Pinpoint the cell where the given text exists, returning its (x, y) midpoint coordinate. 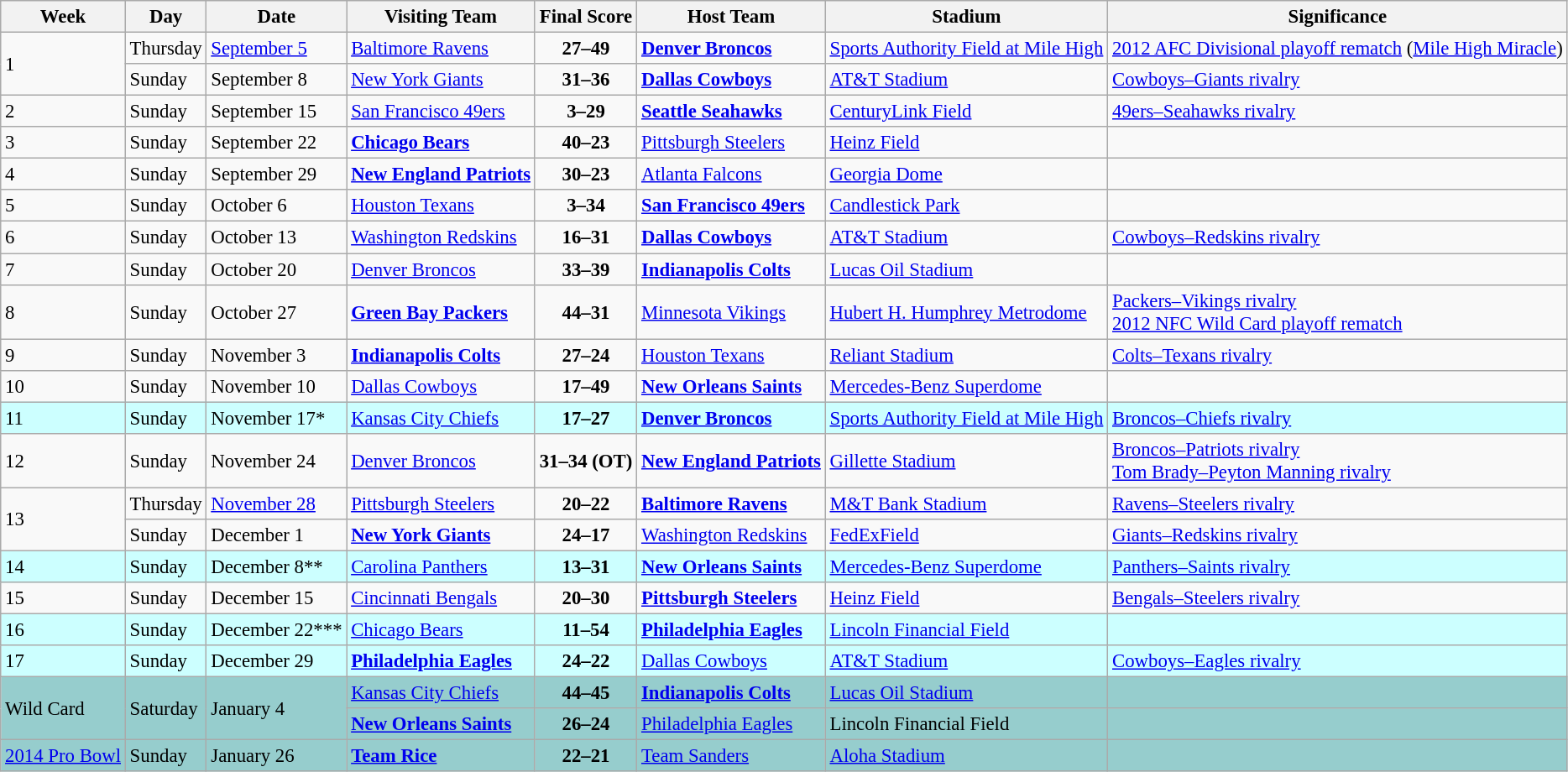
12 (64, 462)
3–34 (586, 206)
December 29 (277, 661)
Cowboys–Eagles rivalry (1338, 661)
20–22 (586, 503)
11–54 (586, 630)
Cincinnati Bengals (442, 598)
Week (64, 17)
Stadium (967, 17)
24–17 (586, 535)
October 13 (277, 237)
Colts–Texans rivalry (1338, 355)
M&T Bank Stadium (967, 503)
30–23 (586, 175)
5 (64, 206)
November 28 (277, 503)
13 (64, 519)
December 15 (277, 598)
Cowboys–Giants rivalry (1338, 80)
November 10 (277, 386)
Cowboys–Redskins rivalry (1338, 237)
3 (64, 143)
Broncos–Patriots rivalryTom Brady–Peyton Manning rivalry (1338, 462)
Minnesota Vikings (732, 312)
November 24 (277, 462)
Packers–Vikings rivalry2012 NFC Wild Card playoff rematch (1338, 312)
December 8** (277, 566)
31–36 (586, 80)
January 4 (277, 708)
17 (64, 661)
2012 AFC Divisional playoff rematch (Mile High Miracle) (1338, 49)
Wild Card (64, 708)
20–30 (586, 598)
11 (64, 418)
2014 Pro Bowl (64, 756)
Atlanta Falcons (732, 175)
Visiting Team (442, 17)
November 17* (277, 418)
3–29 (586, 112)
14 (64, 566)
Date (277, 17)
October 20 (277, 269)
31–34 (OT) (586, 462)
44–45 (586, 693)
10 (64, 386)
Seattle Seahawks (732, 112)
CenturyLink Field (967, 112)
27–49 (586, 49)
Panthers–Saints rivalry (1338, 566)
Gillette Stadium (967, 462)
24–22 (586, 661)
Carolina Panthers (442, 566)
September 8 (277, 80)
October 27 (277, 312)
Reliant Stadium (967, 355)
Green Bay Packers (442, 312)
Team Rice (442, 756)
Candlestick Park (967, 206)
8 (64, 312)
Georgia Dome (967, 175)
Broncos–Chiefs rivalry (1338, 418)
6 (64, 237)
16–31 (586, 237)
22–21 (586, 756)
16 (64, 630)
November 3 (277, 355)
Host Team (732, 17)
January 26 (277, 756)
17–27 (586, 418)
Day (166, 17)
October 6 (277, 206)
December 1 (277, 535)
1 (64, 64)
Final Score (586, 17)
9 (64, 355)
26–24 (586, 724)
27–24 (586, 355)
33–39 (586, 269)
15 (64, 598)
7 (64, 269)
2 (64, 112)
Bengals–Steelers rivalry (1338, 598)
September 15 (277, 112)
40–23 (586, 143)
September 22 (277, 143)
Aloha Stadium (967, 756)
Giants–Redskins rivalry (1338, 535)
Significance (1338, 17)
Saturday (166, 708)
September 29 (277, 175)
Ravens–Steelers rivalry (1338, 503)
FedExField (967, 535)
49ers–Seahawks rivalry (1338, 112)
December 22*** (277, 630)
Team Sanders (732, 756)
17–49 (586, 386)
44–31 (586, 312)
Hubert H. Humphrey Metrodome (967, 312)
13–31 (586, 566)
September 5 (277, 49)
4 (64, 175)
